Identify which cell holds the provided text, then report its [X, Y] central coordinate. 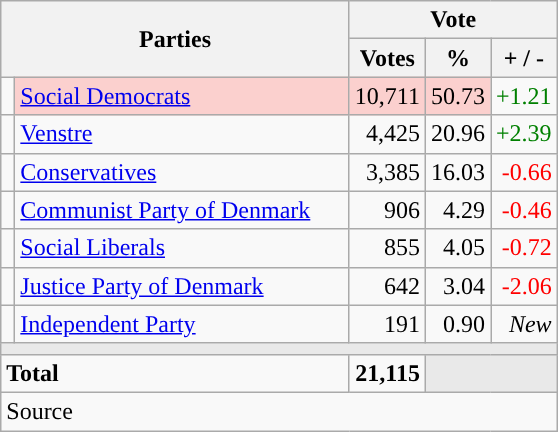
Venstre [182, 134]
10,711 [387, 96]
% [458, 58]
50.73 [458, 96]
3.04 [458, 286]
Votes [387, 58]
Vote [453, 20]
Conservatives [182, 172]
3,385 [387, 172]
+2.39 [524, 134]
4,425 [387, 134]
21,115 [387, 373]
-0.66 [524, 172]
Social Democrats [182, 96]
+1.21 [524, 96]
191 [387, 324]
Parties [176, 39]
Source [279, 411]
4.05 [458, 248]
Independent Party [182, 324]
Communist Party of Denmark [182, 210]
-0.46 [524, 210]
906 [387, 210]
Justice Party of Denmark [182, 286]
0.90 [458, 324]
+ / - [524, 58]
-2.06 [524, 286]
855 [387, 248]
New [524, 324]
642 [387, 286]
Total [176, 373]
20.96 [458, 134]
16.03 [458, 172]
-0.72 [524, 248]
4.29 [458, 210]
Social Liberals [182, 248]
